Detect which cell encompasses the target text, then output its [x, y] center coordinate. 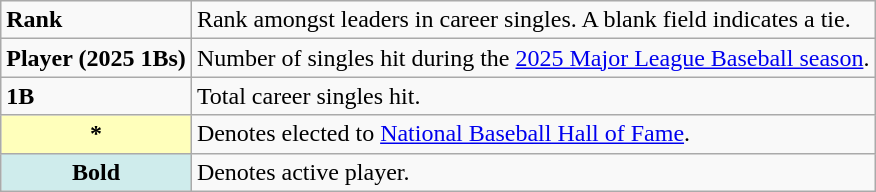
Player (2025 1Bs) [96, 58]
1B [96, 96]
Denotes active player. [533, 172]
Rank amongst leaders in career singles. A blank field indicates a tie. [533, 20]
Denotes elected to National Baseball Hall of Fame. [533, 134]
Number of singles hit during the 2025 Major League Baseball season. [533, 58]
Bold [96, 172]
Total career singles hit. [533, 96]
Rank [96, 20]
* [96, 134]
